Locate the cell with the specified text and output its [X, Y] center coordinate. 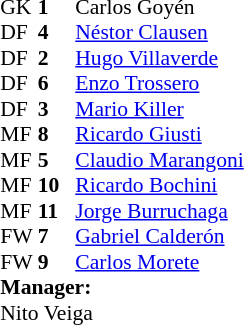
3 [57, 109]
7 [57, 237]
Hugo Villaverde [159, 58]
2 [57, 58]
Ricardo Giusti [159, 135]
Mario Killer [159, 109]
Carlos Morete [159, 262]
Claudio Marangoni [159, 160]
10 [57, 185]
Manager: [122, 287]
Ricardo Bochini [159, 185]
9 [57, 262]
Enzo Trossero [159, 83]
Gabriel Calderón [159, 237]
8 [57, 135]
Jorge Burruchaga [159, 211]
Néstor Clausen [159, 33]
11 [57, 211]
6 [57, 83]
5 [57, 160]
4 [57, 33]
